From the cell containing the given text, extract its center point as (x, y) coordinate. 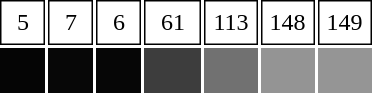
113 (230, 22)
148 (288, 22)
5 (22, 22)
149 (345, 22)
6 (118, 22)
7 (70, 22)
61 (172, 22)
